Find where the given text appears and provide that cell's center as [x, y] coordinate. 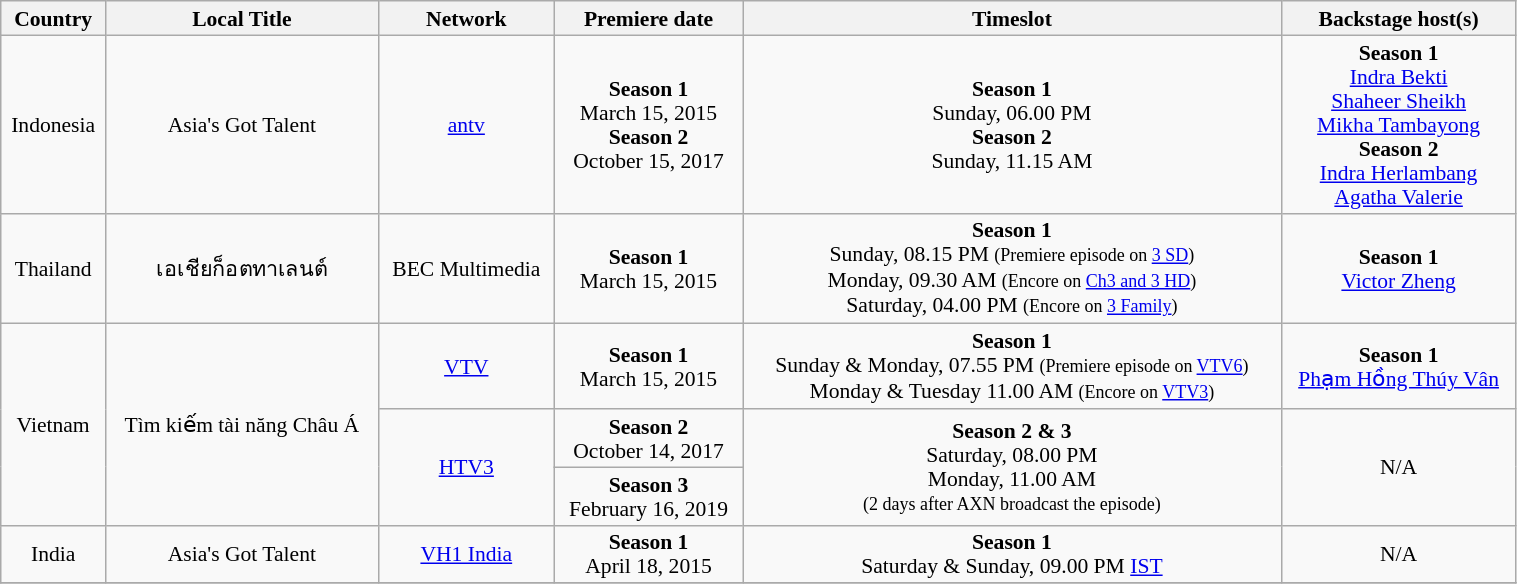
Thailand [54, 268]
BEC Multimedia [466, 268]
Season 1Victor Zheng [1398, 268]
Season 2October 14, 2017 [648, 438]
เอเชียก็อตทาเลนต์ [242, 268]
Season 1Phạm Hồng Thúy Vân [1398, 366]
Local Title [242, 18]
HTV3 [466, 467]
Season 1April 18, 2015 [648, 554]
antv [466, 124]
VTV [466, 366]
VH1 India [466, 554]
Premiere date [648, 18]
Network [466, 18]
Season 1Sunday & Monday, 07.55 PM (Premiere episode on VTV6)Monday & Tuesday 11.00 AM (Encore on VTV3) [1012, 366]
Season 1March 15, 2015 Season 2October 15, 2017 [648, 124]
Backstage host(s) [1398, 18]
Vietnam [54, 424]
Tìm kiếm tài năng Châu Á [242, 424]
Season 1 Sunday, 06.00 PM Season 2 Sunday, 11.15 AM [1012, 124]
Season 1Indra BektiShaheer SheikhMikha Tambayong Season 2Indra HerlambangAgatha Valerie [1398, 124]
Season 2 & 3Saturday, 08.00 PMMonday, 11.00 AM(2 days after AXN broadcast the episode) [1012, 467]
Timeslot [1012, 18]
Season 1Saturday & Sunday, 09.00 PM IST [1012, 554]
Season 3February 16, 2019 [648, 496]
Country [54, 18]
Indonesia [54, 124]
Season 1Sunday, 08.15 PM (Premiere episode on 3 SD)Monday, 09.30 AM (Encore on Ch3 and 3 HD)Saturday, 04.00 PM (Encore on 3 Family) [1012, 268]
India [54, 554]
